Output the [x, y] coordinate of the center of the cell containing the given text.  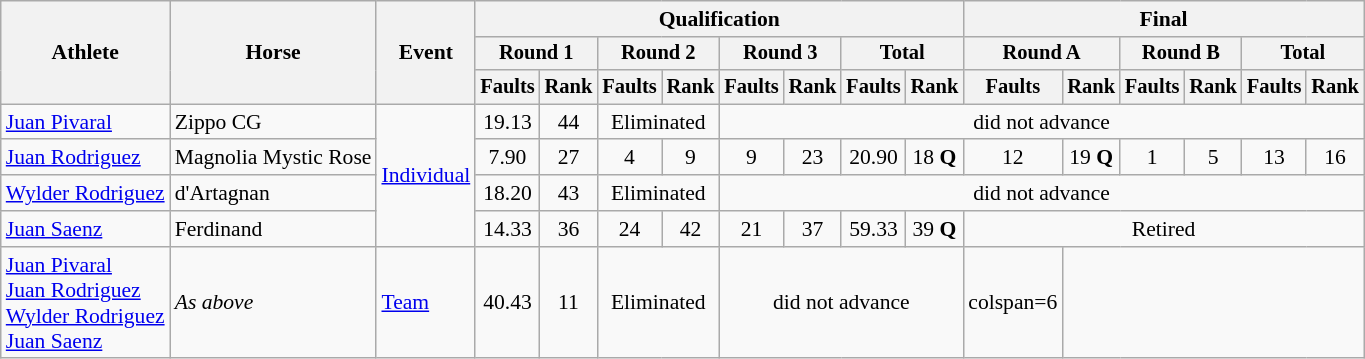
27 [569, 158]
colspan=6 [1012, 303]
Magnolia Mystic Rose [274, 158]
Juan PivaralJuan RodriguezWylder RodriguezJuan Saenz [86, 303]
4 [629, 158]
14.33 [507, 229]
24 [629, 229]
Retired [1164, 229]
20.90 [873, 158]
13 [1274, 158]
18 Q [935, 158]
Event [426, 52]
Wylder Rodriguez [86, 193]
18.20 [507, 193]
19 Q [1091, 158]
59.33 [873, 229]
Round A [1042, 54]
Team [426, 303]
Qualification [719, 19]
12 [1012, 158]
d'Artagnan [274, 193]
5 [1213, 158]
37 [813, 229]
11 [569, 303]
Juan Saenz [86, 229]
16 [1335, 158]
43 [569, 193]
42 [691, 229]
23 [813, 158]
Round 3 [780, 54]
Individual [426, 175]
Juan Pivaral [86, 122]
Horse [274, 52]
Athlete [86, 52]
Zippo CG [274, 122]
19.13 [507, 122]
Juan Rodriguez [86, 158]
Round B [1181, 54]
Ferdinand [274, 229]
21 [751, 229]
44 [569, 122]
Final [1164, 19]
36 [569, 229]
As above [274, 303]
1 [1152, 158]
7.90 [507, 158]
Round 2 [658, 54]
Round 1 [536, 54]
40.43 [507, 303]
39 Q [935, 229]
